Capture the cell that displays the provided text and extract its [X, Y] central coordinate. 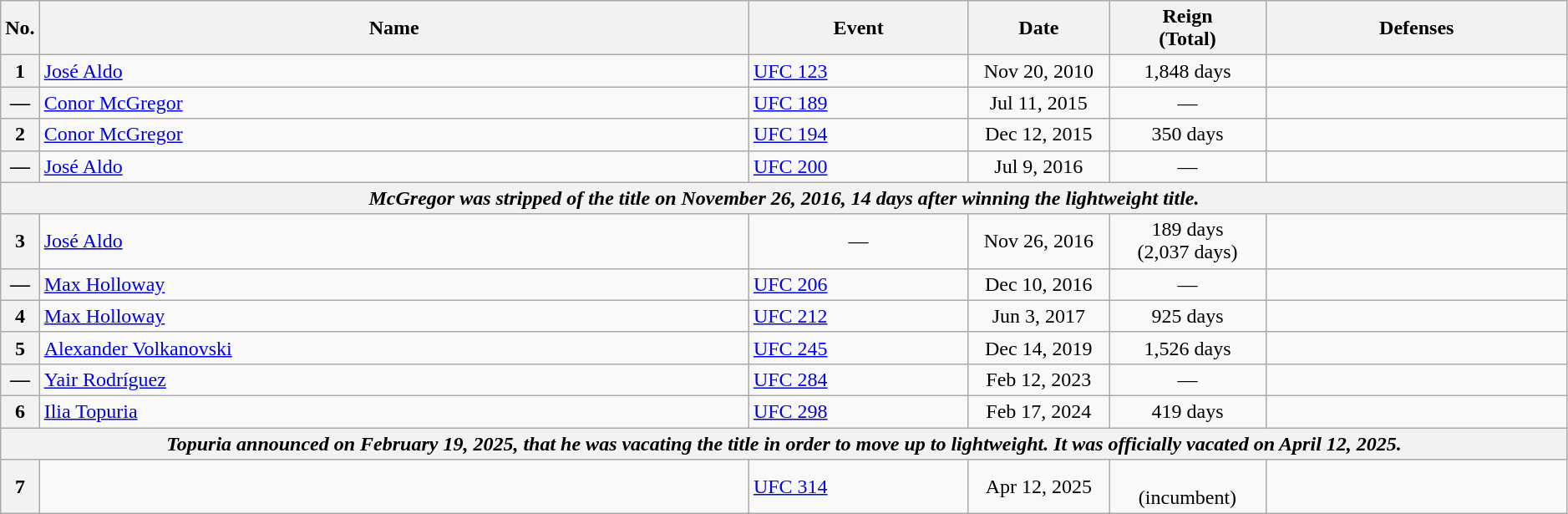
1,526 days [1188, 348]
UFC 194 [859, 135]
925 days [1188, 316]
Alexander Volkanovski [394, 348]
Name [394, 28]
350 days [1188, 135]
UFC 189 [859, 103]
6 [20, 411]
1,848 days [1188, 71]
3 [20, 241]
Defenses [1417, 28]
Dec 14, 2019 [1039, 348]
Nov 20, 2010 [1039, 71]
UFC 206 [859, 284]
Ilia Topuria [394, 411]
189 days(2,037 days) [1188, 241]
UFC 298 [859, 411]
UFC 123 [859, 71]
419 days [1188, 411]
Apr 12, 2025 [1039, 486]
Jul 11, 2015 [1039, 103]
UFC 212 [859, 316]
Event [859, 28]
Feb 17, 2024 [1039, 411]
5 [20, 348]
Reign(Total) [1188, 28]
4 [20, 316]
Jun 3, 2017 [1039, 316]
McGregor was stripped of the title on November 26, 2016, 14 days after winning the lightweight title. [784, 198]
Dec 10, 2016 [1039, 284]
(incumbent) [1188, 486]
No. [20, 28]
Dec 12, 2015 [1039, 135]
UFC 200 [859, 166]
UFC 284 [859, 379]
Feb 12, 2023 [1039, 379]
Yair Rodríguez [394, 379]
UFC 245 [859, 348]
Date [1039, 28]
UFC 314 [859, 486]
2 [20, 135]
Jul 9, 2016 [1039, 166]
1 [20, 71]
Nov 26, 2016 [1039, 241]
7 [20, 486]
